Locate the cell with the specified text and output its [x, y] center coordinate. 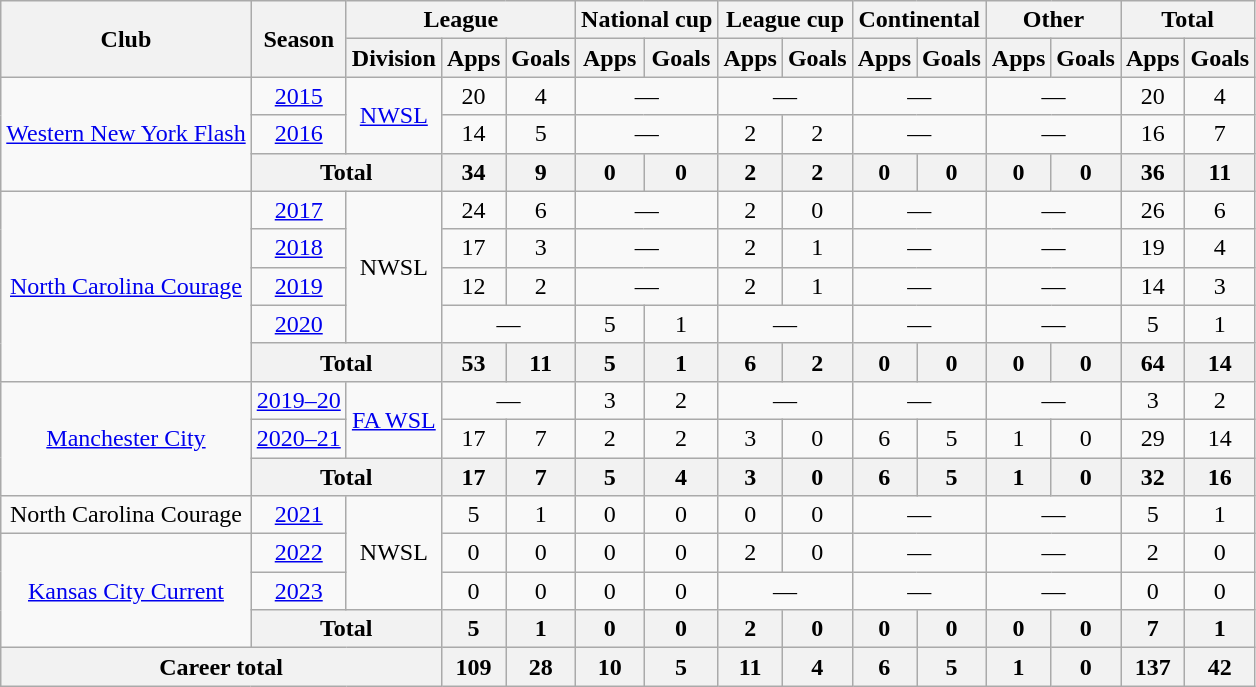
29 [1152, 438]
2020–21 [298, 438]
24 [473, 210]
2018 [298, 248]
Season [298, 39]
Continental [919, 20]
28 [541, 667]
34 [473, 172]
137 [1152, 667]
9 [541, 172]
FA WSL [394, 419]
2019 [298, 286]
53 [473, 362]
Other [1053, 20]
19 [1152, 248]
2019–20 [298, 400]
109 [473, 667]
National cup [647, 20]
26 [1152, 210]
2017 [298, 210]
2016 [298, 134]
2023 [298, 591]
2015 [298, 96]
Club [126, 39]
Manchester City [126, 438]
2022 [298, 553]
2021 [298, 515]
League [460, 20]
32 [1152, 477]
Kansas City Current [126, 591]
64 [1152, 362]
36 [1152, 172]
42 [1220, 667]
Western New York Flash [126, 134]
10 [610, 667]
2020 [298, 324]
Division [394, 58]
12 [473, 286]
Career total [222, 667]
League cup [785, 20]
